Find where the given text appears and provide that cell's center as [x, y] coordinate. 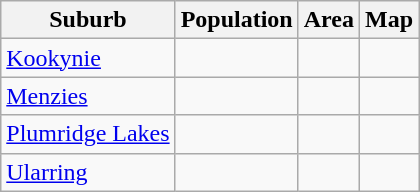
Suburb [88, 20]
Area [328, 20]
Plumridge Lakes [88, 134]
Kookynie [88, 58]
Menzies [88, 96]
Ularring [88, 172]
Map [388, 20]
Population [236, 20]
